Determine the (x, y) coordinate at the center of the cell enclosing the given text.  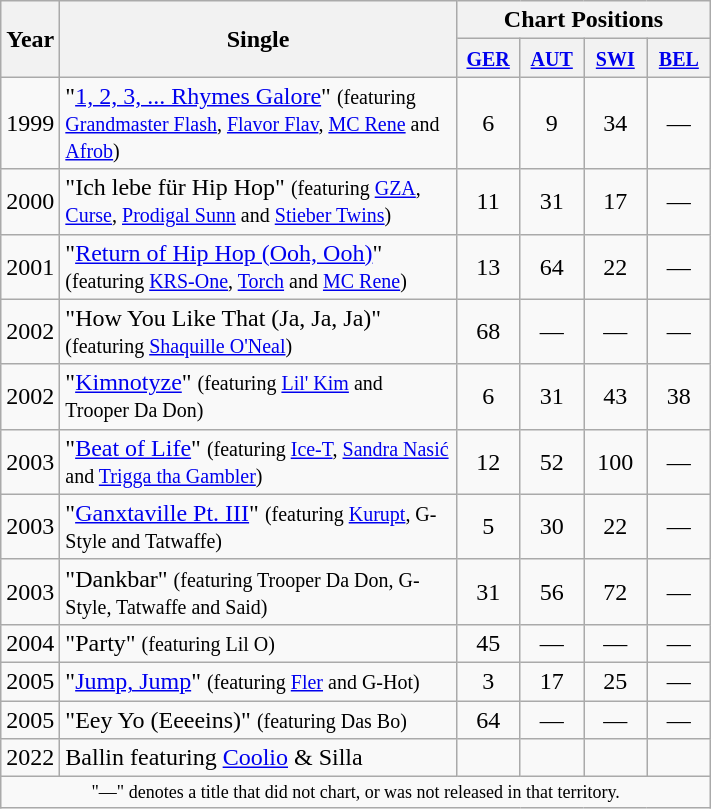
72 (616, 592)
2004 (30, 643)
"Ich lebe für Hip Hop" (featuring GZA, Curse, Prodigal Sunn and Stieber Twins) (258, 202)
34 (616, 123)
"Jump, Jump" (featuring Fler and G-Hot) (258, 681)
"Party" (featuring Lil O) (258, 643)
9 (552, 123)
Year (30, 39)
"—" denotes a title that did not chart, or was not released in that territory. (356, 792)
"Eey Yo (Eeeeins)" (featuring Das Bo) (258, 719)
GER (488, 58)
"Return of Hip Hop (Ooh, Ooh)" (featuring KRS-One, Torch and MC Rene) (258, 266)
2022 (30, 758)
"Beat of Life" (featuring Ice-T, Sandra Nasić and Trigga tha Gambler) (258, 462)
"1, 2, 3, ... Rhymes Galore" (featuring Grandmaster Flash, Flavor Flav, MC Rene and Afrob) (258, 123)
100 (616, 462)
25 (616, 681)
30 (552, 526)
52 (552, 462)
AUT (552, 58)
SWI (616, 58)
3 (488, 681)
Ballin featuring Coolio & Silla (258, 758)
BEL (679, 58)
13 (488, 266)
43 (616, 396)
38 (679, 396)
56 (552, 592)
"Ganxtaville Pt. III" (featuring Kurupt, G-Style and Tatwaffe) (258, 526)
2001 (30, 266)
Chart Positions (583, 20)
Single (258, 39)
"Dankbar" (featuring Trooper Da Don, G-Style, Tatwaffe and Said) (258, 592)
1999 (30, 123)
68 (488, 332)
11 (488, 202)
5 (488, 526)
2000 (30, 202)
"How You Like That (Ja, Ja, Ja)" (featuring Shaquille O'Neal) (258, 332)
"Kimnotyze" (featuring Lil' Kim and Trooper Da Don) (258, 396)
45 (488, 643)
12 (488, 462)
